For the text-containing cell, return its midpoint in (x, y) coordinate format. 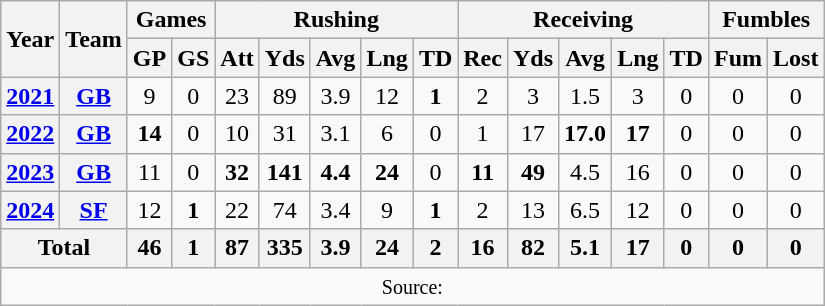
13 (532, 210)
335 (284, 248)
141 (284, 172)
31 (284, 134)
1.5 (586, 96)
Receiving (584, 20)
Fum (738, 58)
74 (284, 210)
5.1 (586, 248)
17.0 (586, 134)
Rec (483, 58)
49 (532, 172)
Att (237, 58)
14 (149, 134)
6 (387, 134)
4.4 (336, 172)
3.4 (336, 210)
GP (149, 58)
SF (94, 210)
Year (30, 39)
22 (237, 210)
89 (284, 96)
4.5 (586, 172)
3.1 (336, 134)
2021 (30, 96)
Games (170, 20)
Source: (412, 286)
GS (194, 58)
Fumbles (766, 20)
2024 (30, 210)
82 (532, 248)
23 (237, 96)
10 (237, 134)
2023 (30, 172)
6.5 (586, 210)
Team (94, 39)
Lost (796, 58)
Rushing (336, 20)
32 (237, 172)
2022 (30, 134)
87 (237, 248)
Total (64, 248)
46 (149, 248)
